Return the [X, Y] coordinate for the center point of the cell that contains the specified text.  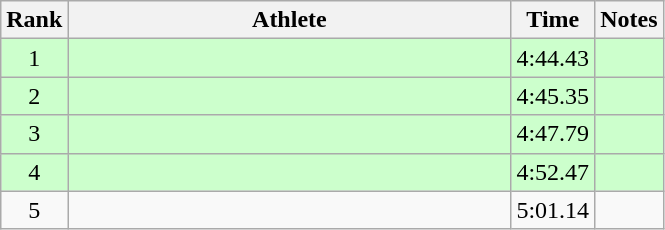
4:44.43 [553, 58]
Athlete [290, 20]
4:52.47 [553, 172]
Rank [34, 20]
Notes [629, 20]
4 [34, 172]
5:01.14 [553, 210]
5 [34, 210]
2 [34, 96]
4:45.35 [553, 96]
3 [34, 134]
1 [34, 58]
Time [553, 20]
4:47.79 [553, 134]
